Capture the cell that displays the provided text and extract its [X, Y] central coordinate. 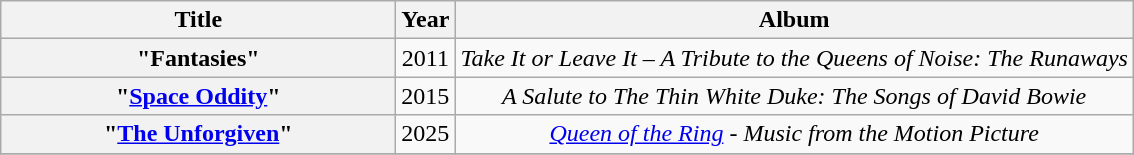
2011 [426, 58]
Title [198, 20]
"The Unforgiven" [198, 134]
A Salute to The Thin White Duke: The Songs of David Bowie [794, 96]
Queen of the Ring - Music from the Motion Picture [794, 134]
"Fantasies" [198, 58]
Album [794, 20]
2025 [426, 134]
"Space Oddity" [198, 96]
2015 [426, 96]
Year [426, 20]
Take It or Leave It – A Tribute to the Queens of Noise: The Runaways [794, 58]
